Pinpoint the cell where the given text exists, returning its [X, Y] midpoint coordinate. 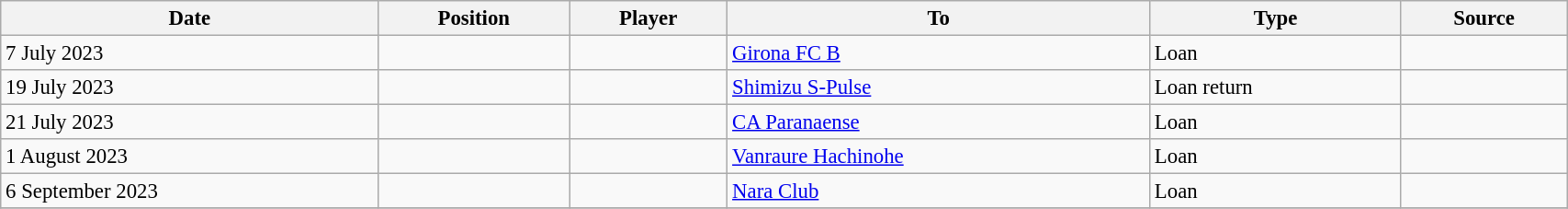
1 August 2023 [189, 157]
Nara Club [939, 192]
Shimizu S-Pulse [939, 87]
CA Paranaense [939, 122]
6 September 2023 [189, 192]
Vanraure Hachinohe [939, 157]
Player [649, 18]
Date [189, 18]
7 July 2023 [189, 53]
Source [1483, 18]
19 July 2023 [189, 87]
Girona FC B [939, 53]
To [939, 18]
Position [474, 18]
Loan return [1276, 87]
21 July 2023 [189, 122]
Type [1276, 18]
